For the text-containing cell, return its midpoint in (X, Y) coordinate format. 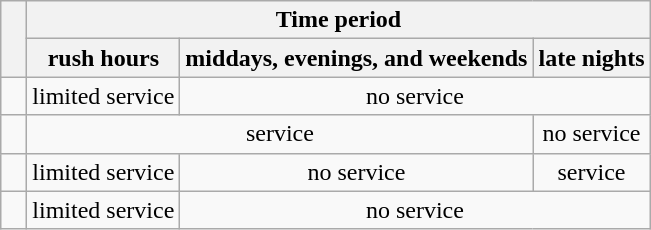
middays, evenings, and weekends (356, 58)
rush hours (104, 58)
late nights (592, 58)
Time period (338, 20)
